Return the [x, y] coordinate for the center point of the cell that contains the specified text.  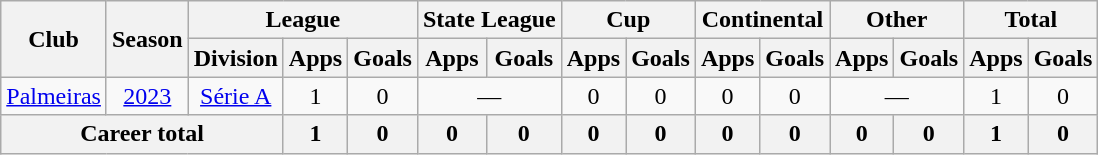
Série A [236, 96]
League [302, 20]
2023 [147, 96]
Division [236, 58]
Cup [628, 20]
Career total [142, 134]
Season [147, 39]
Palmeiras [54, 96]
Total [1031, 20]
Other [897, 20]
State League [489, 20]
Club [54, 39]
Continental [762, 20]
